Pinpoint the cell where the given text exists, returning its [x, y] midpoint coordinate. 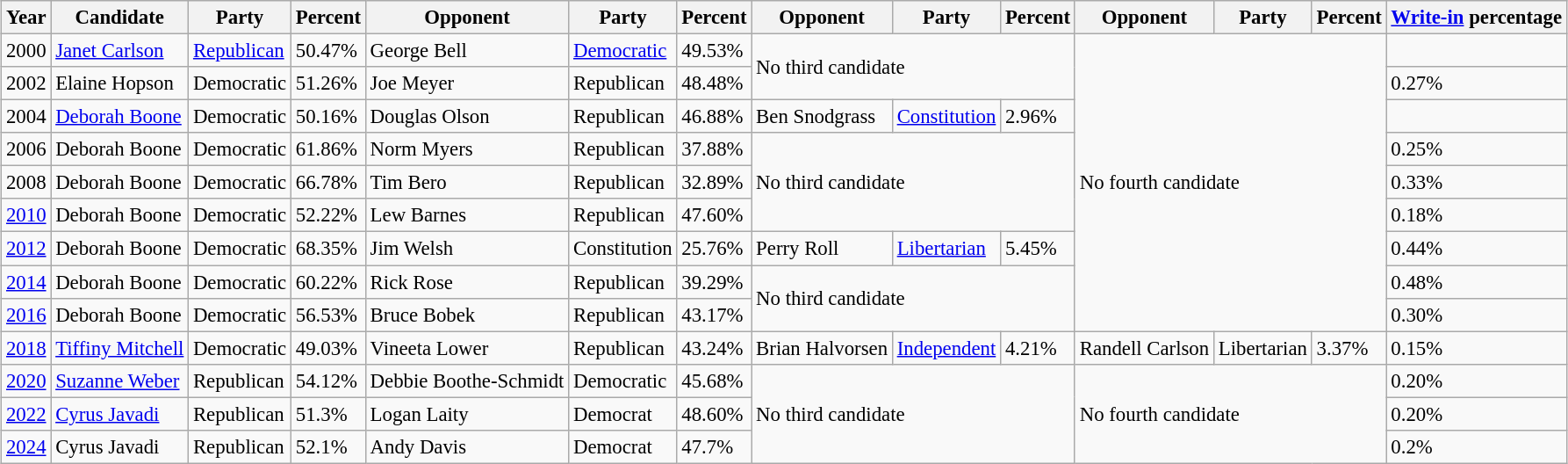
51.3% [328, 414]
Bruce Bobek [467, 315]
50.47% [328, 50]
3.37% [1349, 348]
0.27% [1477, 83]
2014 [26, 282]
2000 [26, 50]
50.16% [328, 117]
Write-in percentage [1477, 18]
Elaine Hopson [119, 83]
Logan Laity [467, 414]
Janet Carlson [119, 50]
47.7% [715, 446]
48.60% [715, 414]
Joe Meyer [467, 83]
2018 [26, 348]
32.89% [715, 183]
2.96% [1038, 117]
Vineeta Lower [467, 348]
45.68% [715, 381]
51.26% [328, 83]
43.24% [715, 348]
2024 [26, 446]
Randell Carlson [1144, 348]
56.53% [328, 315]
Douglas Olson [467, 117]
2010 [26, 215]
54.12% [328, 381]
0.2% [1477, 446]
Ben Snodgrass [822, 117]
Independent [946, 348]
Year [26, 18]
Jim Welsh [467, 249]
2016 [26, 315]
Suzanne Weber [119, 381]
Candidate [119, 18]
25.76% [715, 249]
Perry Roll [822, 249]
0.33% [1477, 183]
52.22% [328, 215]
Andy Davis [467, 446]
Rick Rose [467, 282]
2020 [26, 381]
0.44% [1477, 249]
2004 [26, 117]
2008 [26, 183]
2012 [26, 249]
Brian Halvorsen [822, 348]
61.86% [328, 149]
68.35% [328, 249]
0.25% [1477, 149]
66.78% [328, 183]
2006 [26, 149]
Lew Barnes [467, 215]
0.48% [1477, 282]
37.88% [715, 149]
2022 [26, 414]
0.18% [1477, 215]
60.22% [328, 282]
39.29% [715, 282]
George Bell [467, 50]
47.60% [715, 215]
43.17% [715, 315]
Tim Bero [467, 183]
0.30% [1477, 315]
Debbie Boothe-Schmidt [467, 381]
Tiffiny Mitchell [119, 348]
5.45% [1038, 249]
46.88% [715, 117]
4.21% [1038, 348]
52.1% [328, 446]
49.03% [328, 348]
0.15% [1477, 348]
2002 [26, 83]
48.48% [715, 83]
Norm Myers [467, 149]
49.53% [715, 50]
